Locate the cell with the specified text and output its (X, Y) center coordinate. 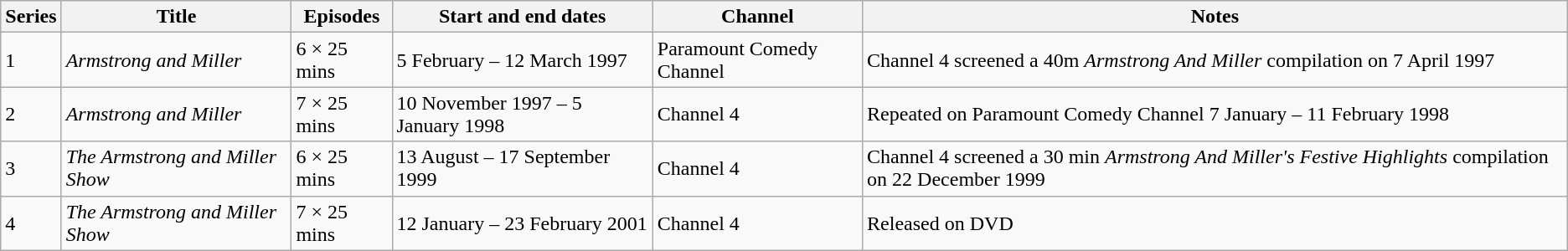
Paramount Comedy Channel (757, 60)
12 January – 23 February 2001 (523, 223)
Channel 4 screened a 40m Armstrong And Miller compilation on 7 April 1997 (1215, 60)
5 February – 12 March 1997 (523, 60)
4 (31, 223)
10 November 1997 – 5 January 1998 (523, 114)
Title (176, 17)
Series (31, 17)
1 (31, 60)
Released on DVD (1215, 223)
Channel (757, 17)
Notes (1215, 17)
2 (31, 114)
Episodes (342, 17)
Repeated on Paramount Comedy Channel 7 January – 11 February 1998 (1215, 114)
Channel 4 screened a 30 min Armstrong And Miller's Festive Highlights compilation on 22 December 1999 (1215, 169)
13 August – 17 September 1999 (523, 169)
3 (31, 169)
Start and end dates (523, 17)
